Return (X, Y) of the center of cell containing provided text 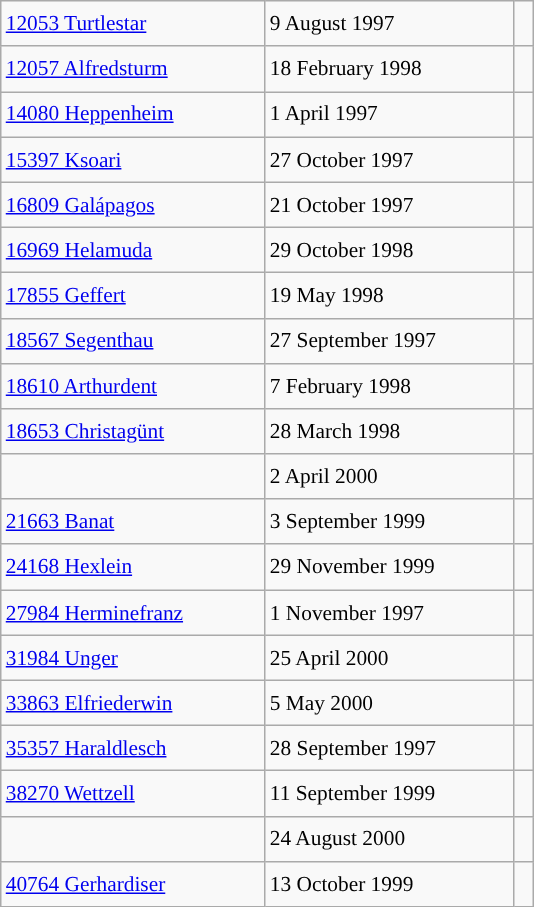
18567 Segenthau (133, 340)
31984 Unger (133, 658)
13 October 1999 (389, 884)
29 October 1998 (389, 250)
1 November 1997 (389, 612)
16809 Galápagos (133, 204)
27984 Herminefranz (133, 612)
27 October 1997 (389, 160)
16969 Helamuda (133, 250)
5 May 2000 (389, 702)
29 November 1999 (389, 566)
12057 Alfredsturm (133, 68)
7 February 1998 (389, 386)
28 March 1998 (389, 432)
27 September 1997 (389, 340)
17855 Geffert (133, 296)
2 April 2000 (389, 476)
18653 Christagünt (133, 432)
24 August 2000 (389, 838)
14080 Heppenheim (133, 114)
24168 Hexlein (133, 566)
21 October 1997 (389, 204)
18 February 1998 (389, 68)
19 May 1998 (389, 296)
3 September 1999 (389, 522)
11 September 1999 (389, 794)
1 April 1997 (389, 114)
12053 Turtlestar (133, 24)
35357 Haraldlesch (133, 748)
21663 Banat (133, 522)
38270 Wettzell (133, 794)
25 April 2000 (389, 658)
15397 Ksoari (133, 160)
18610 Arthurdent (133, 386)
33863 Elfriederwin (133, 702)
9 August 1997 (389, 24)
40764 Gerhardiser (133, 884)
28 September 1997 (389, 748)
